Capture the cell that displays the provided text and extract its (X, Y) central coordinate. 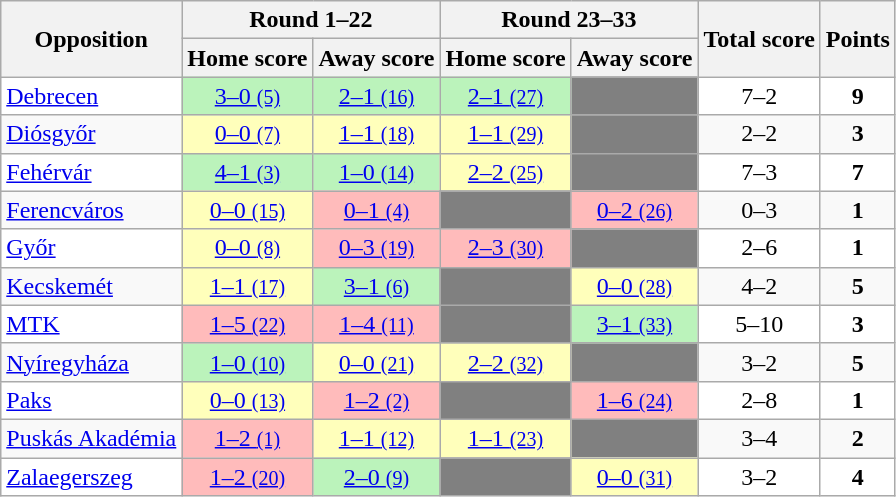
0–0 (28) (634, 286)
0–3 (759, 210)
2–8 (759, 400)
0–0 (7) (248, 134)
1–2 (20) (248, 477)
3–0 (5) (248, 96)
Diósgyőr (92, 134)
7–3 (759, 172)
1–1 (18) (376, 134)
1–6 (24) (634, 400)
0–0 (8) (248, 248)
4–1 (3) (248, 172)
1–0 (10) (248, 362)
2–2 (759, 134)
Ferencváros (92, 210)
Puskás Akadémia (92, 438)
0–1 (4) (376, 210)
1–2 (2) (376, 400)
2–1 (16) (376, 96)
Zalaegerszeg (92, 477)
0–0 (15) (248, 210)
Debrecen (92, 96)
2 (858, 438)
1–5 (22) (248, 324)
Round 23–33 (569, 20)
2–0 (9) (376, 477)
Nyíregyháza (92, 362)
7–2 (759, 96)
0–0 (21) (376, 362)
1–1 (23) (506, 438)
1–1 (29) (506, 134)
Paks (92, 400)
Points (858, 39)
5–10 (759, 324)
9 (858, 96)
2–2 (25) (506, 172)
0–0 (13) (248, 400)
2–6 (759, 248)
2–2 (32) (506, 362)
1–4 (11) (376, 324)
Opposition (92, 39)
4 (858, 477)
Total score (759, 39)
0–3 (19) (376, 248)
4–2 (759, 286)
Kecskemét (92, 286)
3–1 (6) (376, 286)
7 (858, 172)
MTK (92, 324)
2–3 (30) (506, 248)
Fehérvár (92, 172)
1–1 (17) (248, 286)
2–1 (27) (506, 96)
0–2 (26) (634, 210)
Round 1–22 (311, 20)
3–4 (759, 438)
1–1 (12) (376, 438)
0–0 (31) (634, 477)
1–0 (14) (376, 172)
Győr (92, 248)
3–1 (33) (634, 324)
1–2 (1) (248, 438)
